Scan for the cell matching the given text and deliver its [X, Y] coordinate at center. 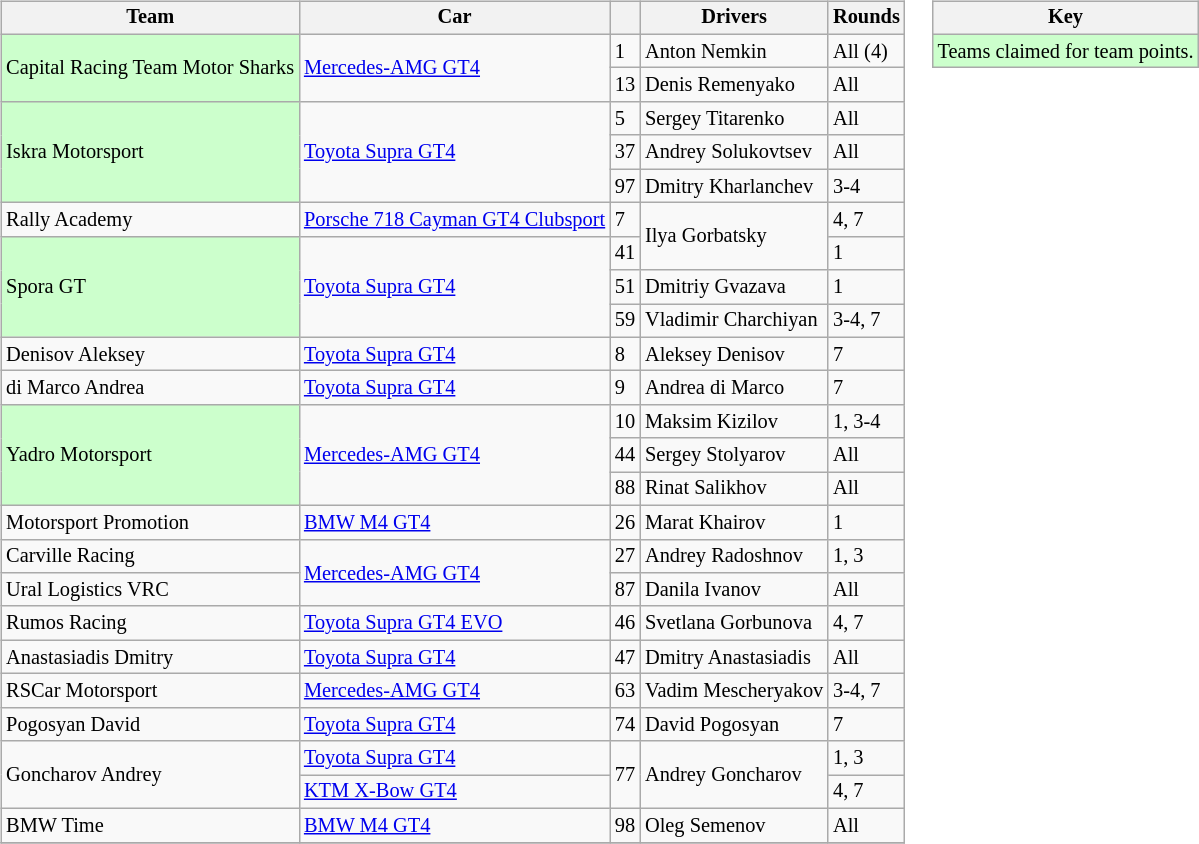
Anastasiadis Dmitry [150, 657]
Yadro Motorsport [150, 456]
Ural Logistics VRC [150, 590]
Oleg Semenov [734, 825]
Rinat Salikhov [734, 489]
Rally Academy [150, 220]
Carville Racing [150, 556]
Anton Nemkin [734, 51]
Sergey Titarenko [734, 119]
Svetlana Gorbunova [734, 623]
1, 3-4 [866, 422]
BMW Time [150, 825]
97 [625, 186]
41 [625, 253]
87 [625, 590]
Vladimir Charchiyan [734, 321]
Aleksey Denisov [734, 354]
Marat Khairov [734, 522]
Motorsport Promotion [150, 522]
Porsche 718 Cayman GT4 Clubsport [454, 220]
Andrey Radoshnov [734, 556]
37 [625, 152]
Capital Racing Team Motor Sharks [150, 68]
Dmitry Anastasiadis [734, 657]
Andrea di Marco [734, 388]
di Marco Andrea [150, 388]
David Pogosyan [734, 724]
Maksim Kizilov [734, 422]
8 [625, 354]
98 [625, 825]
74 [625, 724]
Goncharov Andrey [150, 774]
44 [625, 455]
Drivers [734, 18]
3-4 [866, 186]
77 [625, 774]
Ilya Gorbatsky [734, 236]
RSCar Motorsport [150, 691]
Teams claimed for team points. [1066, 51]
Spora GT [150, 286]
Dmitriy Gvazava [734, 287]
27 [625, 556]
63 [625, 691]
Sergey Stolyarov [734, 455]
Vadim Mescheryakov [734, 691]
Andrey Goncharov [734, 774]
Pogosyan David [150, 724]
Dmitry Kharlanchev [734, 186]
All (4) [866, 51]
Toyota Supra GT4 EVO [454, 623]
10 [625, 422]
88 [625, 489]
Key [1066, 18]
Car [454, 18]
47 [625, 657]
KTM X-Bow GT4 [454, 792]
51 [625, 287]
Danila Ivanov [734, 590]
Rumos Racing [150, 623]
59 [625, 321]
26 [625, 522]
Rounds [866, 18]
Iskra Motorsport [150, 152]
13 [625, 85]
9 [625, 388]
Andrey Solukovtsev [734, 152]
5 [625, 119]
Denis Remenyako [734, 85]
46 [625, 623]
Denisov Aleksey [150, 354]
Team [150, 18]
